From the cell containing the given text, extract its center point as [X, Y] coordinate. 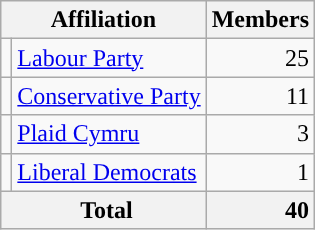
3 [260, 134]
40 [260, 210]
Total [104, 210]
1 [260, 172]
Liberal Democrats [109, 172]
25 [260, 58]
Conservative Party [109, 96]
Affiliation [104, 20]
Plaid Cymru [109, 134]
11 [260, 96]
Labour Party [109, 58]
Members [260, 20]
